Pinpoint the cell where the given text exists, returning its [x, y] midpoint coordinate. 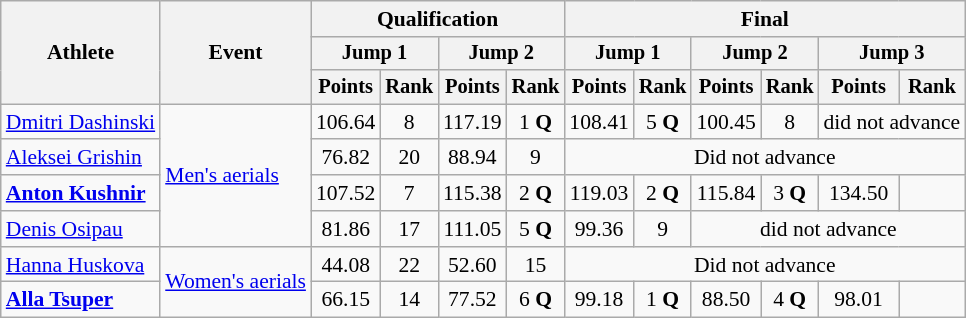
117.19 [472, 122]
44.08 [346, 265]
4 Q [790, 300]
81.86 [346, 229]
52.60 [472, 265]
98.01 [858, 300]
20 [409, 158]
115.84 [726, 193]
Qualification [438, 19]
17 [409, 229]
15 [536, 265]
88.50 [726, 300]
Jump 3 [892, 54]
107.52 [346, 193]
Event [236, 52]
Alla Tsuper [80, 300]
6 Q [536, 300]
77.52 [472, 300]
Aleksei Grishin [80, 158]
Denis Osipau [80, 229]
88.94 [472, 158]
Dmitri Dashinski [80, 122]
106.64 [346, 122]
Women's aerials [236, 282]
66.15 [346, 300]
134.50 [858, 193]
Final [764, 19]
100.45 [726, 122]
76.82 [346, 158]
99.36 [598, 229]
108.41 [598, 122]
119.03 [598, 193]
Athlete [80, 52]
111.05 [472, 229]
115.38 [472, 193]
14 [409, 300]
3 Q [790, 193]
Men's aerials [236, 175]
99.18 [598, 300]
Anton Kushnir [80, 193]
7 [409, 193]
22 [409, 265]
Hanna Huskova [80, 265]
